Scan for the cell matching the given text and deliver its (X, Y) coordinate at center. 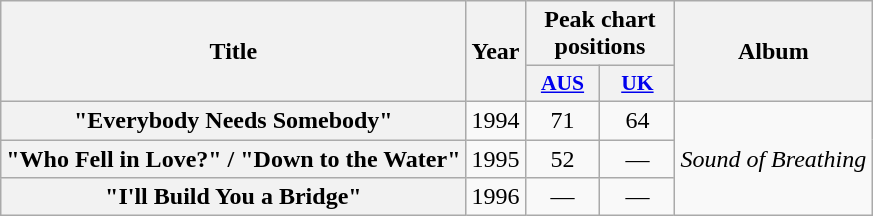
52 (562, 159)
71 (562, 120)
"Who Fell in Love?" / "Down to the Water" (234, 159)
Album (774, 52)
Year (496, 52)
64 (638, 120)
"Everybody Needs Somebody" (234, 120)
Sound of Breathing (774, 158)
1996 (496, 197)
Peak chart positions (600, 34)
1994 (496, 120)
UK (638, 84)
Title (234, 52)
1995 (496, 159)
"I'll Build You a Bridge" (234, 197)
AUS (562, 84)
